Extract the (x, y) coordinate from the center of the cell holding the provided text.  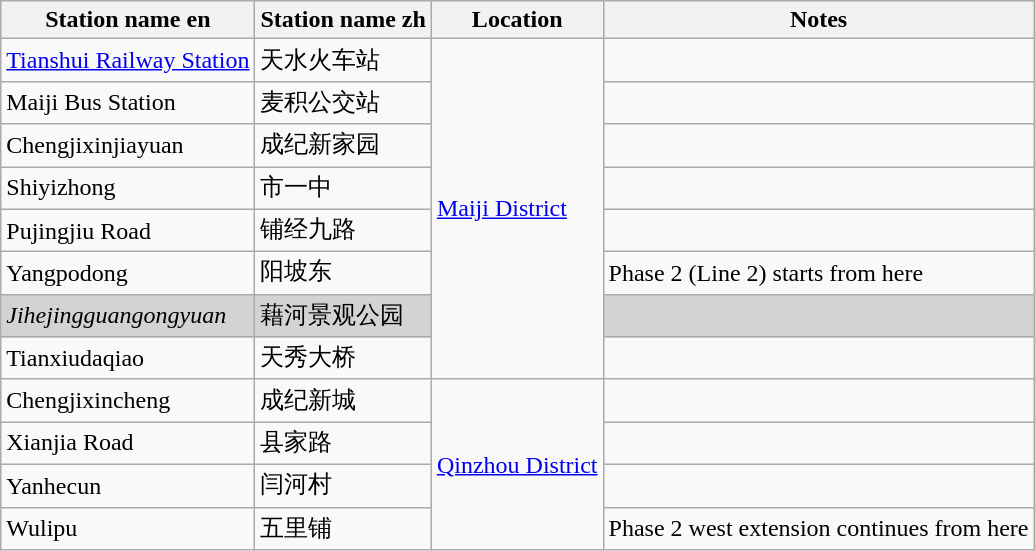
Station name zh (343, 20)
Shiyizhong (128, 188)
Jihejingguangongyuan (128, 316)
天秀大桥 (343, 358)
麦积公交站 (343, 102)
天水火车站 (343, 60)
Yangpodong (128, 274)
Tianxiudaqiao (128, 358)
闫河村 (343, 486)
Maiji Bus Station (128, 102)
五里铺 (343, 528)
Yanhecun (128, 486)
藉河景观公园 (343, 316)
Phase 2 west extension continues from here (818, 528)
Maiji District (517, 209)
Wulipu (128, 528)
Pujingjiu Road (128, 230)
成纪新城 (343, 400)
Tianshui Railway Station (128, 60)
Xianjia Road (128, 444)
县家路 (343, 444)
Location (517, 20)
Chengjixincheng (128, 400)
Notes (818, 20)
Station name en (128, 20)
铺经九路 (343, 230)
Phase 2 (Line 2) starts from here (818, 274)
成纪新家园 (343, 146)
市一中 (343, 188)
阳坡东 (343, 274)
Qinzhou District (517, 464)
Chengjixinjiayuan (128, 146)
